Search for the cell housing the specified text and yield its (x, y) center coordinate. 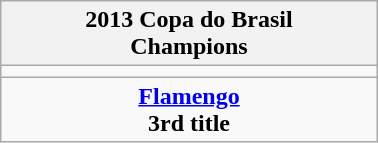
Flamengo3rd title (189, 110)
2013 Copa do BrasilChampions (189, 34)
